Identify which cell holds the provided text, then report its [X, Y] central coordinate. 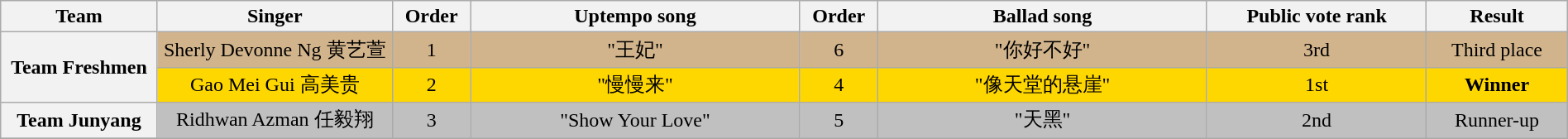
3rd [1317, 50]
Winner [1497, 84]
"天黑" [1043, 121]
"王妃" [635, 50]
Public vote rank [1317, 17]
Runner-up [1497, 121]
Ballad song [1043, 17]
Gao Mei Gui 高美贵 [275, 84]
1 [432, 50]
Uptempo song [635, 17]
Result [1497, 17]
1st [1317, 84]
"慢慢来" [635, 84]
2nd [1317, 121]
Team Junyang [79, 121]
6 [839, 50]
Team [79, 17]
Third place [1497, 50]
"Show Your Love" [635, 121]
Sherly Devonne Ng 黄艺萱 [275, 50]
4 [839, 84]
"你好不好" [1043, 50]
Ridhwan Azman 任毅翔 [275, 121]
Singer [275, 17]
Team Freshmen [79, 68]
"像天堂的悬崖" [1043, 84]
3 [432, 121]
5 [839, 121]
2 [432, 84]
